Extract the (X, Y) coordinate from the center of the cell holding the provided text.  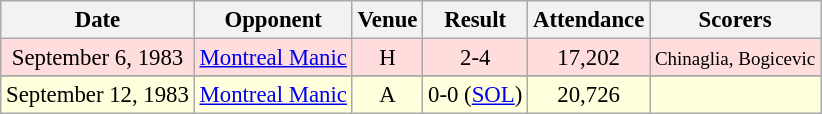
A (388, 95)
H (388, 58)
2-4 (476, 58)
Venue (388, 20)
Scorers (736, 20)
Opponent (273, 20)
Chinaglia, Bogicevic (736, 58)
September 6, 1983 (98, 58)
September 12, 1983 (98, 95)
Attendance (589, 20)
Date (98, 20)
17,202 (589, 58)
20,726 (589, 95)
0-0 (SOL) (476, 95)
Result (476, 20)
